Extract the [X, Y] coordinate from the center of the cell holding the provided text.  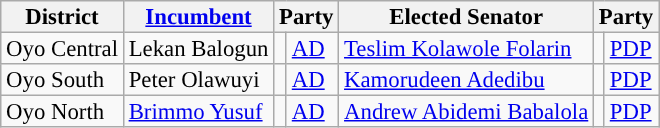
Oyo South [62, 80]
Oyo Central [62, 49]
Oyo North [62, 112]
Andrew Abidemi Babalola [466, 112]
Incumbent [198, 17]
Kamorudeen Adedibu [466, 80]
Teslim Kolawole Folarin [466, 49]
Lekan Balogun [198, 49]
Elected Senator [466, 17]
District [62, 17]
Brimmo Yusuf [198, 112]
Peter Olawuyi [198, 80]
